Capture the cell that displays the provided text and extract its (x, y) central coordinate. 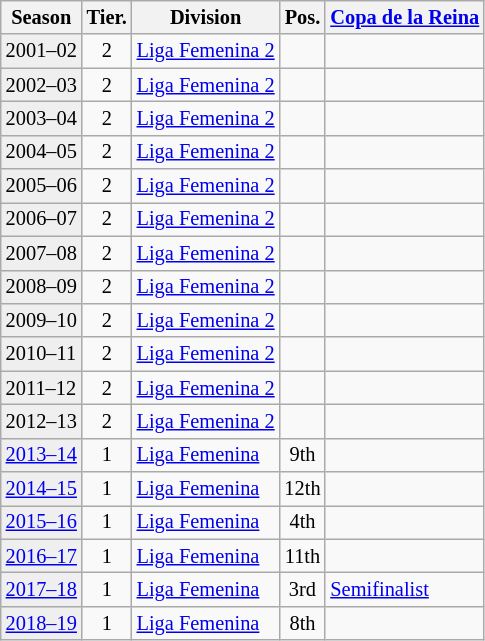
2004–05 (42, 152)
4th (303, 522)
Division (206, 17)
9th (303, 455)
Tier. (107, 17)
2011–12 (42, 388)
Season (42, 17)
Copa de la Reina (404, 17)
11th (303, 556)
2015–16 (42, 522)
2009–10 (42, 320)
2002–03 (42, 85)
2005–06 (42, 186)
2007–08 (42, 253)
2016–17 (42, 556)
2006–07 (42, 219)
2010–11 (42, 354)
3rd (303, 589)
Pos. (303, 17)
2018–19 (42, 623)
8th (303, 623)
2014–15 (42, 489)
2003–04 (42, 118)
2012–13 (42, 421)
2008–09 (42, 287)
Semifinalist (404, 589)
2001–02 (42, 51)
2013–14 (42, 455)
12th (303, 489)
2017–18 (42, 589)
